Scan for the cell matching the given text and deliver its [X, Y] coordinate at center. 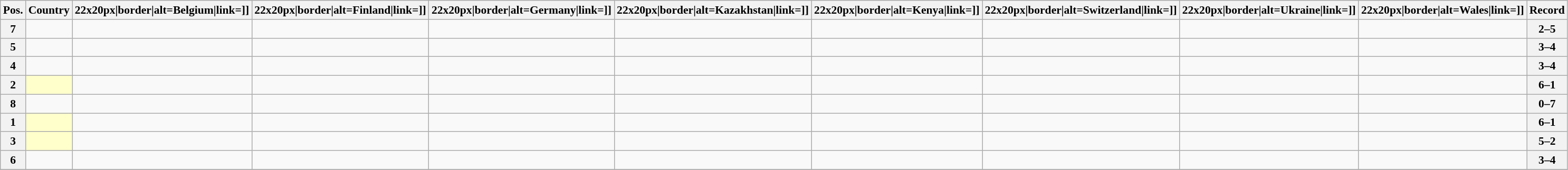
7 [13, 29]
22x20px|border|alt=Belgium|link=]] [162, 10]
2 [13, 85]
Pos. [13, 10]
1 [13, 123]
22x20px|border|alt=Ukraine|link=]] [1269, 10]
4 [13, 66]
22x20px|border|alt=Wales|link=]] [1442, 10]
5–2 [1547, 142]
22x20px|border|alt=Kenya|link=]] [897, 10]
6 [13, 160]
2–5 [1547, 29]
3 [13, 142]
22x20px|border|alt=Switzerland|link=]] [1081, 10]
Country [49, 10]
5 [13, 47]
0–7 [1547, 104]
22x20px|border|alt=Finland|link=]] [340, 10]
8 [13, 104]
22x20px|border|alt=Kazakhstan|link=]] [713, 10]
22x20px|border|alt=Germany|link=]] [521, 10]
Record [1547, 10]
